Provide the [X, Y] coordinate of the cell's center where the given text is located.  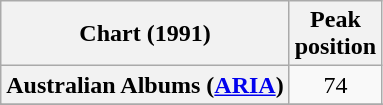
Peakposition [335, 34]
Australian Albums (ARIA) [145, 85]
74 [335, 85]
Chart (1991) [145, 34]
